Extract the [x, y] coordinate from the center of the cell holding the provided text.  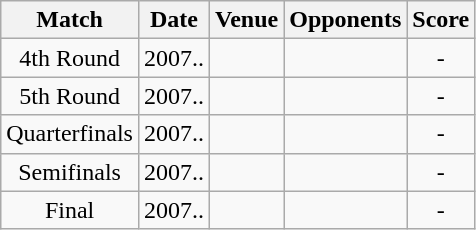
Opponents [346, 20]
5th Round [70, 96]
Match [70, 20]
Quarterfinals [70, 134]
Date [174, 20]
Venue [246, 20]
Final [70, 210]
Semifinals [70, 172]
4th Round [70, 58]
Score [441, 20]
